Return the (X, Y) coordinate for the center point of the cell that contains the specified text.  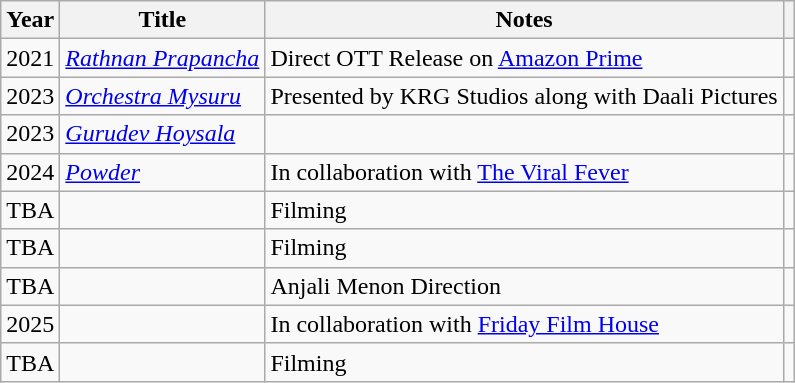
In collaboration with The Viral Fever (524, 172)
Title (162, 20)
2024 (30, 172)
Gurudev Hoysala (162, 134)
2021 (30, 58)
2025 (30, 324)
Powder (162, 172)
In collaboration with Friday Film House (524, 324)
Anjali Menon Direction (524, 286)
Presented by KRG Studios along with Daali Pictures (524, 96)
Orchestra Mysuru (162, 96)
Direct OTT Release on Amazon Prime (524, 58)
Year (30, 20)
Notes (524, 20)
Rathnan Prapancha (162, 58)
